Extract the (x, y) coordinate from the center of the cell holding the provided text.  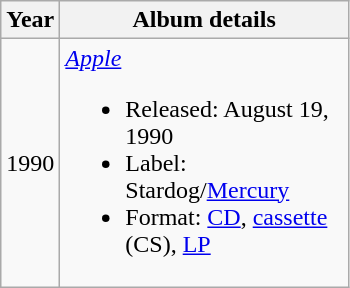
Year (30, 20)
Album details (204, 20)
1990 (30, 163)
AppleReleased: August 19, 1990Label: Stardog/MercuryFormat: CD, cassette (CS), LP (204, 163)
